Pinpoint the cell where the given text exists, returning its [X, Y] midpoint coordinate. 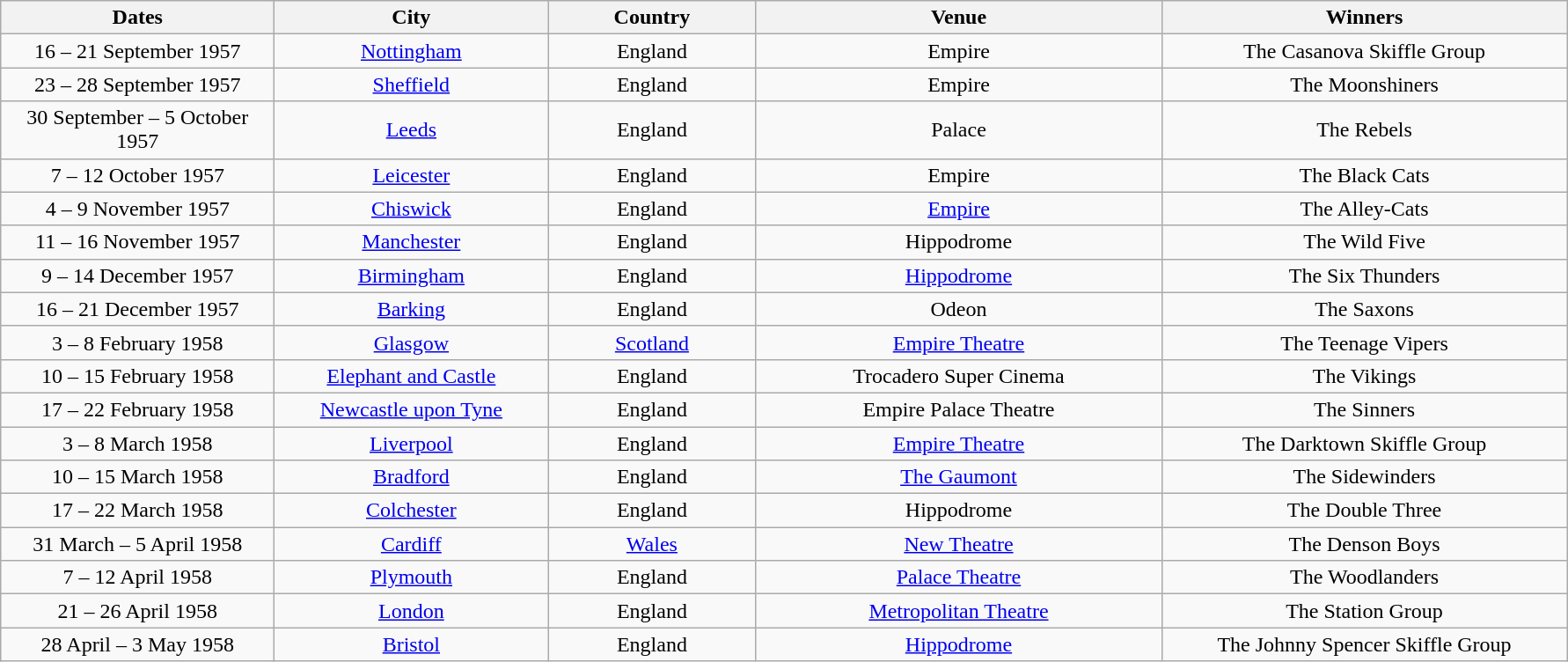
The Casanova Skiffle Group [1364, 51]
Odeon [959, 309]
16 – 21 December 1957 [137, 309]
The Saxons [1364, 309]
21 – 26 April 1958 [137, 611]
Country [652, 18]
The Station Group [1364, 611]
Sheffield [412, 85]
The Teenage Vipers [1364, 342]
Palace Theatre [959, 577]
7 – 12 October 1957 [137, 175]
Palace [959, 130]
The Sidewinders [1364, 477]
11 – 16 November 1957 [137, 242]
Cardiff [412, 544]
7 – 12 April 1958 [137, 577]
The Darktown Skiffle Group [1364, 443]
New Theatre [959, 544]
Chiswick [412, 209]
Birmingham [412, 276]
31 March – 5 April 1958 [137, 544]
The Woodlanders [1364, 577]
Liverpool [412, 443]
4 – 9 November 1957 [137, 209]
London [412, 611]
The Denson Boys [1364, 544]
The Six Thunders [1364, 276]
Plymouth [412, 577]
The Rebels [1364, 130]
Venue [959, 18]
Bradford [412, 477]
The Sinners [1364, 409]
3 – 8 February 1958 [137, 342]
Scotland [652, 342]
30 September – 5 October 1957 [137, 130]
Elephant and Castle [412, 376]
Metropolitan Theatre [959, 611]
Bristol [412, 644]
The Moonshiners [1364, 85]
Leicester [412, 175]
The Double Three [1364, 511]
Wales [652, 544]
28 April – 3 May 1958 [137, 644]
Leeds [412, 130]
Winners [1364, 18]
Colchester [412, 511]
Newcastle upon Tyne [412, 409]
17 – 22 March 1958 [137, 511]
Nottingham [412, 51]
The Vikings [1364, 376]
City [412, 18]
The Alley-Cats [1364, 209]
The Black Cats [1364, 175]
The Wild Five [1364, 242]
Empire Palace Theatre [959, 409]
17 – 22 February 1958 [137, 409]
23 – 28 September 1957 [137, 85]
Glasgow [412, 342]
10 – 15 February 1958 [137, 376]
Manchester [412, 242]
The Gaumont [959, 477]
3 – 8 March 1958 [137, 443]
The Johnny Spencer Skiffle Group [1364, 644]
Trocadero Super Cinema [959, 376]
Barking [412, 309]
16 – 21 September 1957 [137, 51]
10 – 15 March 1958 [137, 477]
9 – 14 December 1957 [137, 276]
Dates [137, 18]
